Find where the given text appears and provide that cell's center as [X, Y] coordinate. 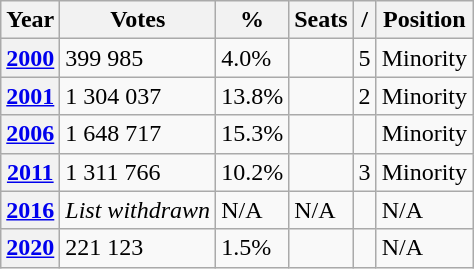
13.8% [252, 96]
% [252, 20]
/ [364, 20]
Year [30, 20]
5 [364, 58]
1 311 766 [138, 172]
2016 [30, 210]
2006 [30, 134]
1 304 037 [138, 96]
221 123 [138, 248]
2020 [30, 248]
1 648 717 [138, 134]
4.0% [252, 58]
15.3% [252, 134]
Seats [321, 20]
Votes [138, 20]
2011 [30, 172]
1.5% [252, 248]
Position [424, 20]
2001 [30, 96]
List withdrawn [138, 210]
10.2% [252, 172]
3 [364, 172]
399 985 [138, 58]
2000 [30, 58]
2 [364, 96]
